Locate the cell with the specified text and output its [x, y] center coordinate. 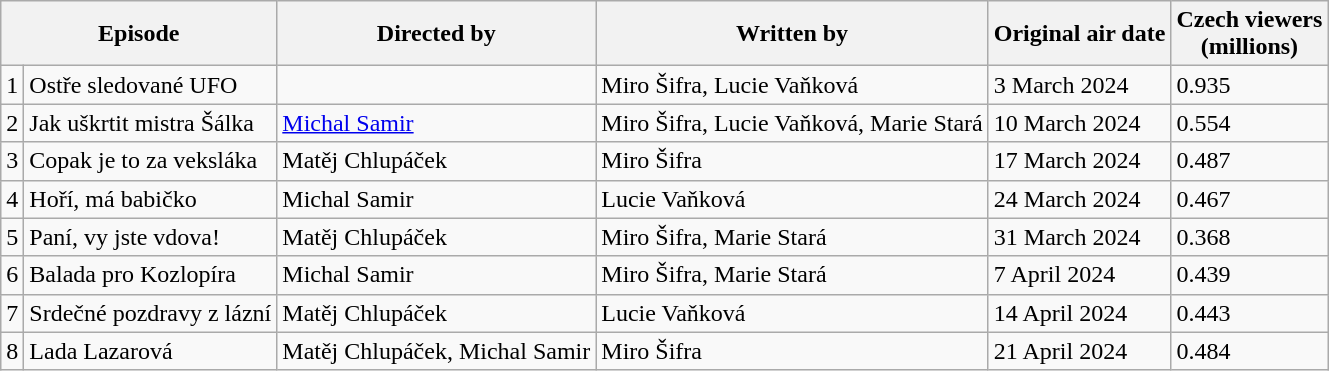
17 March 2024 [1080, 161]
Jak uškrtit mistra Šálka [150, 123]
Ostře sledované UFO [150, 85]
0.439 [1250, 275]
0.443 [1250, 313]
0.554 [1250, 123]
0.467 [1250, 199]
0.935 [1250, 85]
Miro Šifra, Lucie Vaňková, Marie Stará [792, 123]
Copak je to za veksláka [150, 161]
10 March 2024 [1080, 123]
Directed by [436, 34]
21 April 2024 [1080, 351]
5 [12, 237]
Written by [792, 34]
31 March 2024 [1080, 237]
7 April 2024 [1080, 275]
Matěj Chlupáček, Michal Samir [436, 351]
Balada pro Kozlopíra [150, 275]
Hoří, má babičko [150, 199]
Czech viewers(millions) [1250, 34]
3 [12, 161]
0.487 [1250, 161]
1 [12, 85]
6 [12, 275]
14 April 2024 [1080, 313]
3 March 2024 [1080, 85]
2 [12, 123]
24 March 2024 [1080, 199]
Episode [139, 34]
Srdečné pozdravy z lázní [150, 313]
Original air date [1080, 34]
7 [12, 313]
4 [12, 199]
Lada Lazarová [150, 351]
0.484 [1250, 351]
Paní, vy jste vdova! [150, 237]
0.368 [1250, 237]
8 [12, 351]
Miro Šifra, Lucie Vaňková [792, 85]
